Detect which cell encompasses the target text, then output its [x, y] center coordinate. 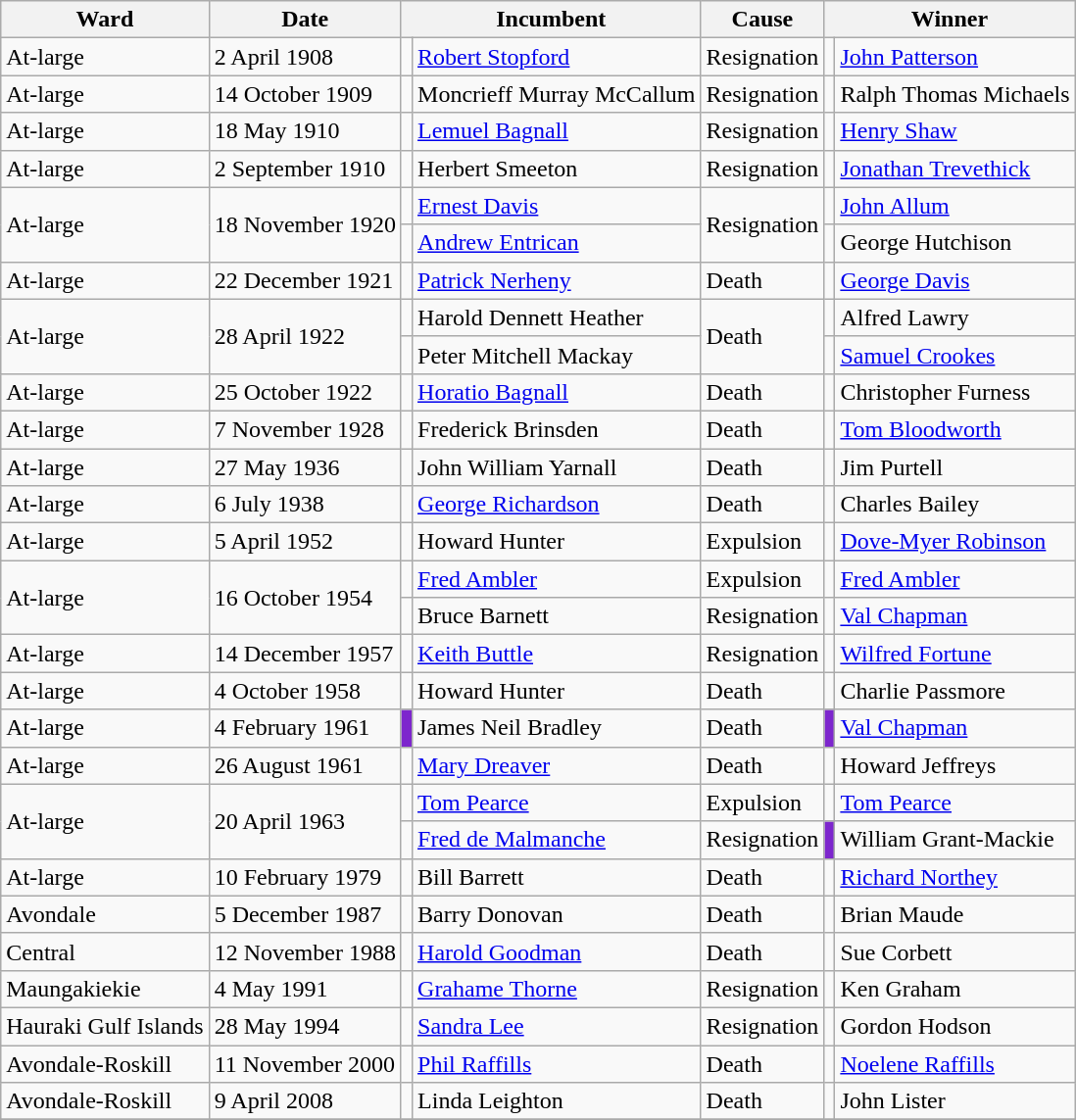
John Lister [954, 1101]
George Davis [954, 280]
11 November 2000 [305, 1063]
Tom Bloodworth [954, 429]
Date [305, 20]
28 May 1994 [305, 1026]
Winner [950, 20]
Sue Corbett [954, 951]
28 April 1922 [305, 336]
22 December 1921 [305, 280]
Horatio Bagnall [557, 392]
26 August 1961 [305, 765]
Frederick Brinsden [557, 429]
20 April 1963 [305, 821]
14 December 1957 [305, 654]
Jonathan Trevethick [954, 169]
Barry Donovan [557, 914]
Howard Jeffreys [954, 765]
4 October 1958 [305, 691]
George Hutchison [954, 243]
Maungakiekie [105, 989]
Linda Leighton [557, 1101]
9 April 2008 [305, 1101]
12 November 1988 [305, 951]
Incumbent [551, 20]
Sandra Lee [557, 1026]
Robert Stopford [557, 57]
Harold Goodman [557, 951]
Ward [105, 20]
Charlie Passmore [954, 691]
Lemuel Bagnall [557, 131]
7 November 1928 [305, 429]
Central [105, 951]
25 October 1922 [305, 392]
Cause [762, 20]
Ernest Davis [557, 206]
Patrick Nerheny [557, 280]
Andrew Entrican [557, 243]
5 April 1952 [305, 542]
Bill Barrett [557, 877]
5 December 1987 [305, 914]
Ralph Thomas Michaels [954, 94]
Moncrieff Murray McCallum [557, 94]
16 October 1954 [305, 598]
James Neil Bradley [557, 728]
Noelene Raffills [954, 1063]
Wilfred Fortune [954, 654]
Henry Shaw [954, 131]
Christopher Furness [954, 392]
Gordon Hodson [954, 1026]
Richard Northey [954, 877]
Dove-Myer Robinson [954, 542]
10 February 1979 [305, 877]
4 May 1991 [305, 989]
4 February 1961 [305, 728]
14 October 1909 [305, 94]
6 July 1938 [305, 505]
Samuel Crookes [954, 355]
Mary Dreaver [557, 765]
John Allum [954, 206]
Ken Graham [954, 989]
Herbert Smeeton [557, 169]
18 November 1920 [305, 224]
Phil Raffills [557, 1063]
Grahame Thorne [557, 989]
Brian Maude [954, 914]
Jim Purtell [954, 467]
John William Yarnall [557, 467]
Fred de Malmanche [557, 840]
Peter Mitchell Mackay [557, 355]
Charles Bailey [954, 505]
John Patterson [954, 57]
27 May 1936 [305, 467]
18 May 1910 [305, 131]
William Grant-Mackie [954, 840]
2 September 1910 [305, 169]
Alfred Lawry [954, 317]
Hauraki Gulf Islands [105, 1026]
George Richardson [557, 505]
Avondale [105, 914]
Bruce Barnett [557, 616]
Harold Dennett Heather [557, 317]
2 April 1908 [305, 57]
Keith Buttle [557, 654]
